Locate the cell with the specified text and output its [X, Y] center coordinate. 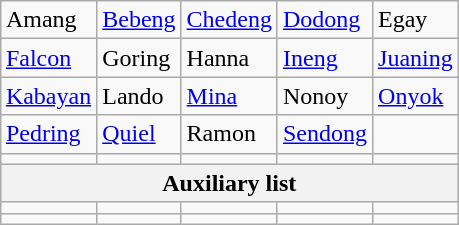
Falcon [48, 58]
Ineng [324, 58]
Pedring [48, 134]
Lando [139, 96]
Hanna [229, 58]
Mina [229, 96]
Auxiliary list [229, 183]
Juaning [416, 58]
Amang [48, 20]
Ramon [229, 134]
Quiel [139, 134]
Bebeng [139, 20]
Sendong [324, 134]
Nonoy [324, 96]
Dodong [324, 20]
Onyok [416, 96]
Kabayan [48, 96]
Goring [139, 58]
Chedeng [229, 20]
Egay [416, 20]
